Return the (x, y) coordinate for the center point of the cell that contains the specified text.  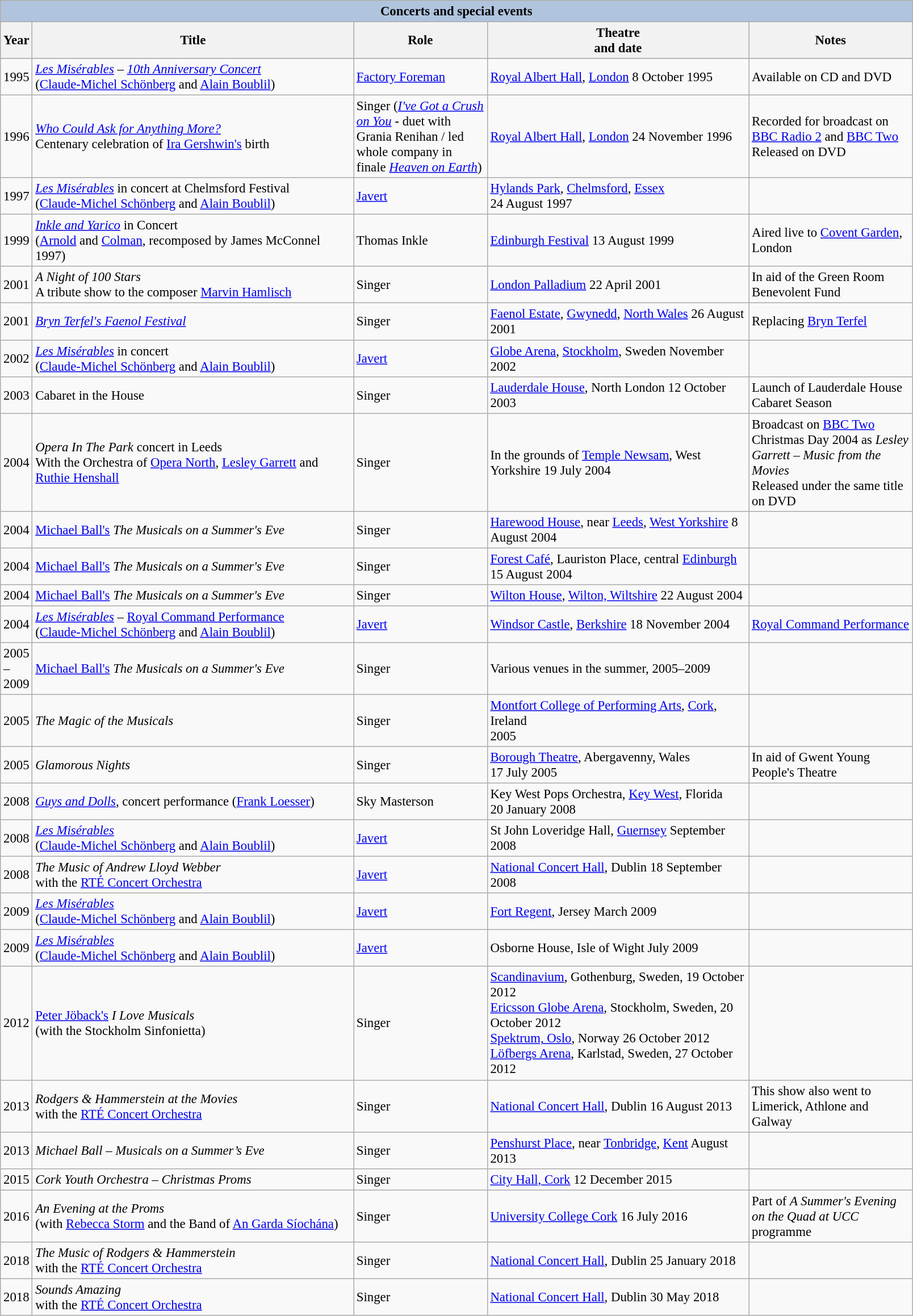
The Magic of the Musicals (193, 720)
National Concert Hall, Dublin 25 January 2018 (618, 1260)
Osborne House, Isle of Wight July 2009 (618, 948)
Available on CD and DVD (831, 77)
This show also went to Limerick, Athlone and Galway (831, 1106)
Les Misérables in concert(Claude-Michel Schönberg and Alain Boublil) (193, 359)
Sky Masterson (420, 802)
Fort Regent, Jersey March 2009 (618, 912)
Edinburgh Festival 13 August 1999 (618, 241)
Les Misérables – 10th Anniversary Concert(Claude-Michel Schönberg and Alain Boublil) (193, 77)
Notes (831, 41)
Harewood House, near Leeds, West Yorkshire 8 August 2004 (618, 529)
Inkle and Yarico in Concert(Arnold and Colman, recomposed by James McConnel 1997) (193, 241)
Les Misérables – Royal Command Performance(Claude-Michel Schönberg and Alain Boublil) (193, 625)
Royal Albert Hall, London 24 November 1996 (618, 137)
Glamorous Nights (193, 765)
Launch of Lauderdale House Cabaret Season (831, 395)
Montfort College of Performing Arts, Cork, Ireland2005 (618, 720)
Year (16, 41)
2016 (16, 1216)
Sounds Amazingwith the RTÉ Concert Orchestra (193, 1297)
2012 (16, 1024)
1995 (16, 77)
Bryn Terfel's Faenol Festival (193, 321)
1996 (16, 137)
An Evening at the Proms(with Rebecca Storm and the Band of An Garda Síochána) (193, 1216)
2015 (16, 1179)
Broadcast on BBC Two Christmas Day 2004 as Lesley Garrett – Music from the MoviesReleased under the same title on DVD (831, 462)
1999 (16, 241)
Who Could Ask for Anything More?Centenary celebration of Ira Gershwin's birth (193, 137)
St John Loveridge Hall, Guernsey September 2008 (618, 838)
Guys and Dolls, concert performance (Frank Loesser) (193, 802)
Role (420, 41)
Various venues in the summer, 2005–2009 (618, 669)
Concerts and special events (456, 11)
City Hall, Cork 12 December 2015 (618, 1179)
In aid of the Green Room Benevolent Fund (831, 285)
Peter Jöback's I Love Musicals(with the Stockholm Sinfonietta) (193, 1024)
The Music of Rodgers & Hammersteinwith the RTÉ Concert Orchestra (193, 1260)
Factory Foreman (420, 77)
In aid of Gwent Young People's Theatre (831, 765)
Rodgers & Hammerstein at the Movieswith the RTÉ Concert Orchestra (193, 1106)
Singer (I've Got a Crush on You - duet with Grania Renihan / led whole company in finale Heaven on Earth) (420, 137)
Replacing Bryn Terfel (831, 321)
1997 (16, 196)
The Music of Andrew Lloyd Webberwith the RTÉ Concert Orchestra (193, 875)
Part of A Summer's Evening on the Quad at UCC programme (831, 1216)
Title (193, 41)
Penshurst Place, near Tonbridge, Kent August 2013 (618, 1150)
Royal Command Performance (831, 625)
Les Misérables in concert at Chelmsford Festival(Claude-Michel Schönberg and Alain Boublil) (193, 196)
2003 (16, 395)
Michael Ball – Musicals on a Summer’s Eve (193, 1150)
Forest Café, Lauriston Place, central Edinburgh 15 August 2004 (618, 567)
2002 (16, 359)
Theatreand date (618, 41)
National Concert Hall, Dublin 30 May 2018 (618, 1297)
Borough Theatre, Abergavenny, Wales17 July 2005 (618, 765)
Faenol Estate, Gwynedd, North Wales 26 August 2001 (618, 321)
London Palladium 22 April 2001 (618, 285)
Cabaret in the House (193, 395)
Hylands Park, Chelmsford, Essex24 August 1997 (618, 196)
Key West Pops Orchestra, Key West, Florida20 January 2008 (618, 802)
Windsor Castle, Berkshire 18 November 2004 (618, 625)
Wilton House, Wilton, Wiltshire 22 August 2004 (618, 596)
Globe Arena, Stockholm, Sweden November 2002 (618, 359)
Royal Albert Hall, London 8 October 1995 (618, 77)
Aired live to Covent Garden, London (831, 241)
Cork Youth Orchestra – Christmas Proms (193, 1179)
National Concert Hall, Dublin 18 September 2008 (618, 875)
University College Cork 16 July 2016 (618, 1216)
Thomas Inkle (420, 241)
Lauderdale House, North London 12 October 2003 (618, 395)
A Night of 100 StarsA tribute show to the composer Marvin Hamlisch (193, 285)
Opera In The Park concert in LeedsWith the Orchestra of Opera North, Lesley Garrett and Ruthie Henshall (193, 462)
Recorded for broadcast on BBC Radio 2 and BBC TwoReleased on DVD (831, 137)
2005– 2009 (16, 669)
National Concert Hall, Dublin 16 August 2013 (618, 1106)
In the grounds of Temple Newsam, West Yorkshire 19 July 2004 (618, 462)
